For the text-containing cell, return its midpoint in (X, Y) coordinate format. 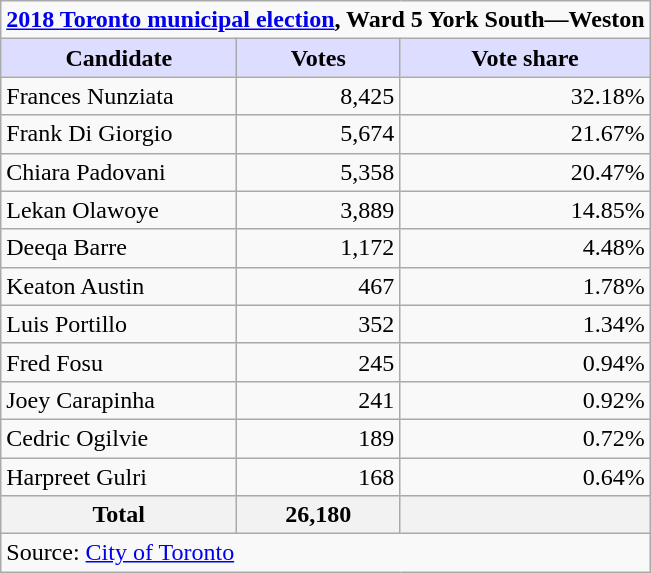
Luis Portillo (119, 324)
3,889 (318, 210)
Fred Fosu (119, 362)
1.78% (525, 286)
Candidate (119, 58)
0.94% (525, 362)
467 (318, 286)
1,172 (318, 248)
Cedric Ogilvie (119, 438)
0.92% (525, 400)
5,674 (318, 134)
20.47% (525, 172)
1.34% (525, 324)
168 (318, 477)
Joey Carapinha (119, 400)
Lekan Olawoye (119, 210)
26,180 (318, 515)
Frank Di Giorgio (119, 134)
4.48% (525, 248)
0.72% (525, 438)
2018 Toronto municipal election, Ward 5 York South—Weston (326, 20)
Frances Nunziata (119, 96)
Harpreet Gulri (119, 477)
0.64% (525, 477)
352 (318, 324)
14.85% (525, 210)
Deeqa Barre (119, 248)
Source: City of Toronto (326, 553)
241 (318, 400)
189 (318, 438)
8,425 (318, 96)
245 (318, 362)
Votes (318, 58)
Chiara Padovani (119, 172)
5,358 (318, 172)
Keaton Austin (119, 286)
21.67% (525, 134)
32.18% (525, 96)
Vote share (525, 58)
Total (119, 515)
